From the cell containing the given text, extract its center point as [x, y] coordinate. 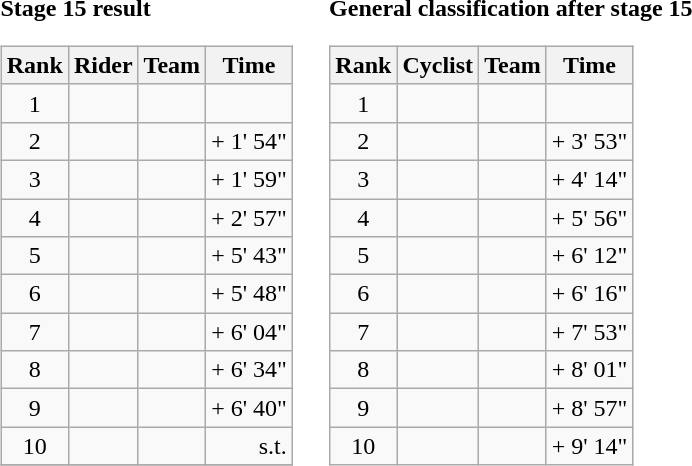
s.t. [250, 446]
+ 6' 16" [590, 294]
Cyclist [438, 65]
+ 6' 04" [250, 332]
+ 5' 43" [250, 256]
+ 3' 53" [590, 141]
+ 9' 14" [590, 446]
+ 6' 34" [250, 370]
+ 6' 40" [250, 408]
+ 7' 53" [590, 332]
+ 4' 14" [590, 179]
Rider [103, 65]
+ 2' 57" [250, 217]
+ 8' 01" [590, 370]
+ 5' 48" [250, 294]
+ 6' 12" [590, 256]
+ 5' 56" [590, 217]
+ 1' 54" [250, 141]
+ 1' 59" [250, 179]
+ 8' 57" [590, 408]
